For the text-containing cell, return its midpoint in (x, y) coordinate format. 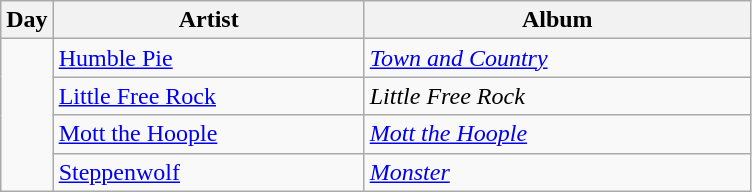
Artist (208, 20)
Steppenwolf (208, 172)
Town and Country (557, 58)
Humble Pie (208, 58)
Monster (557, 172)
Album (557, 20)
Day (27, 20)
